From the cell containing the given text, extract its center point as [x, y] coordinate. 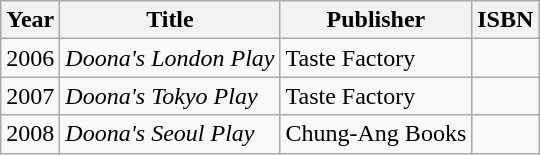
Doona's London Play [170, 58]
Publisher [376, 20]
Title [170, 20]
Chung-Ang Books [376, 134]
2007 [30, 96]
ISBN [506, 20]
Year [30, 20]
Doona's Tokyo Play [170, 96]
2008 [30, 134]
2006 [30, 58]
Doona's Seoul Play [170, 134]
